Return the [X, Y] coordinate for the center point of the cell that contains the specified text.  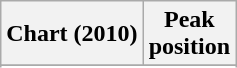
Chart (2010) [72, 34]
Peak position [189, 34]
